Pinpoint the cell where the given text exists, returning its (x, y) midpoint coordinate. 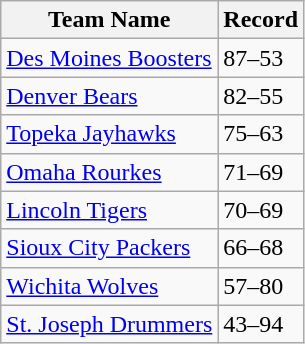
75–63 (261, 134)
St. Joseph Drummers (110, 324)
66–68 (261, 248)
70–69 (261, 210)
Omaha Rourkes (110, 172)
57–80 (261, 286)
Sioux City Packers (110, 248)
Team Name (110, 20)
Lincoln Tigers (110, 210)
Topeka Jayhawks (110, 134)
Record (261, 20)
Des Moines Boosters (110, 58)
71–69 (261, 172)
Wichita Wolves (110, 286)
Denver Bears (110, 96)
87–53 (261, 58)
43–94 (261, 324)
82–55 (261, 96)
